Return (X, Y) of the center of cell containing provided text 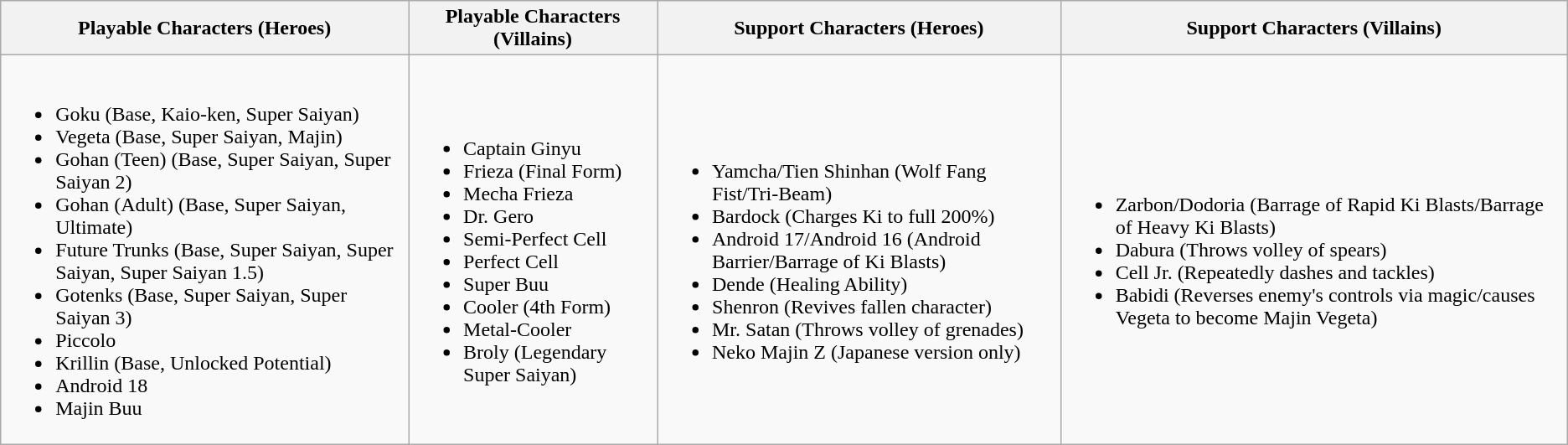
Playable Characters (Villains) (533, 28)
Captain GinyuFrieza (Final Form)Mecha FriezaDr. GeroSemi-Perfect CellPerfect CellSuper BuuCooler (4th Form)Metal-CoolerBroly (Legendary Super Saiyan) (533, 250)
Support Characters (Heroes) (859, 28)
Support Characters (Villains) (1313, 28)
Playable Characters (Heroes) (204, 28)
